Return (X, Y) of the center of cell containing provided text 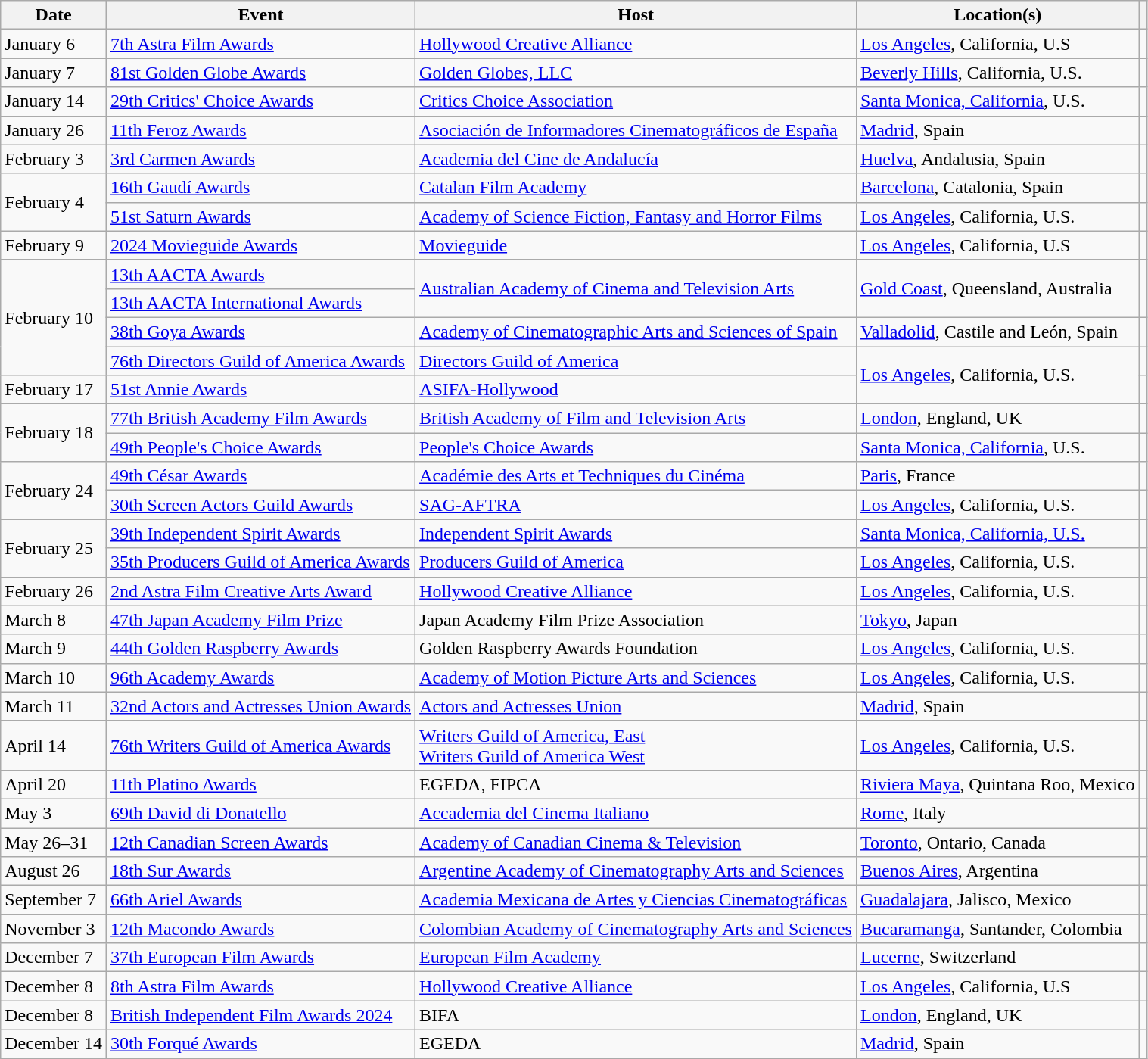
British Academy of Film and Television Arts (636, 419)
February 17 (54, 390)
77th British Academy Film Awards (260, 419)
March 8 (54, 620)
Academy of Cinematographic Arts and Sciences of Spain (636, 332)
April 14 (54, 745)
April 20 (54, 784)
November 3 (54, 929)
76th Directors Guild of America Awards (260, 361)
38th Goya Awards (260, 332)
29th Critics' Choice Awards (260, 101)
February 3 (54, 159)
Colombian Academy of Cinematography Arts and Sciences (636, 929)
Lucerne, Switzerland (997, 958)
2nd Astra Film Creative Arts Award (260, 591)
SAG-AFTRA (636, 505)
Golden Raspberry Awards Foundation (636, 649)
35th Producers Guild of America Awards (260, 562)
Valladolid, Castile and León, Spain (997, 332)
81st Golden Globe Awards (260, 73)
February 26 (54, 591)
76th Writers Guild of America Awards (260, 745)
December 7 (54, 958)
16th Gaudí Awards (260, 188)
Huelva, Andalusia, Spain (997, 159)
Toronto, Ontario, Canada (997, 843)
December 14 (54, 1044)
Japan Academy Film Prize Association (636, 620)
Academia del Cine de Andalucía (636, 159)
2024 Movieguide Awards (260, 245)
49th People's Choice Awards (260, 447)
Tokyo, Japan (997, 620)
Catalan Film Academy (636, 188)
Actors and Actresses Union (636, 706)
European Film Academy (636, 958)
Writers Guild of America, EastWriters Guild of America West (636, 745)
Academy of Motion Picture Arts and Sciences (636, 677)
August 26 (54, 871)
Producers Guild of America (636, 562)
Movieguide (636, 245)
66th Ariel Awards (260, 900)
Date (54, 15)
12th Macondo Awards (260, 929)
British Independent Film Awards 2024 (260, 1015)
96th Academy Awards (260, 677)
January 26 (54, 130)
Barcelona, Catalonia, Spain (997, 188)
Beverly Hills, California, U.S. (997, 73)
March 10 (54, 677)
32nd Actors and Actresses Union Awards (260, 706)
Gold Coast, Queensland, Australia (997, 288)
30th Forqué Awards (260, 1044)
11th Platino Awards (260, 784)
March 9 (54, 649)
EGEDA (636, 1044)
March 11 (54, 706)
EGEDA, FIPCA (636, 784)
8th Astra Film Awards (260, 986)
Host (636, 15)
13th AACTA Awards (260, 274)
Bucaramanga, Santander, Colombia (997, 929)
Argentine Academy of Cinematography Arts and Sciences (636, 871)
39th Independent Spirit Awards (260, 534)
February 18 (54, 433)
Accademia del Cinema Italiano (636, 813)
January 7 (54, 73)
Critics Choice Association (636, 101)
September 7 (54, 900)
Golden Globes, LLC (636, 73)
February 4 (54, 202)
Paris, France (997, 476)
47th Japan Academy Film Prize (260, 620)
BIFA (636, 1015)
February 9 (54, 245)
May 26–31 (54, 843)
69th David di Donatello (260, 813)
Buenos Aires, Argentina (997, 871)
People's Choice Awards (636, 447)
51st Annie Awards (260, 390)
February 10 (54, 317)
Directors Guild of America (636, 361)
49th César Awards (260, 476)
Académie des Arts et Techniques du Cinéma (636, 476)
Guadalajara, Jalisco, Mexico (997, 900)
30th Screen Actors Guild Awards (260, 505)
Event (260, 15)
51st Saturn Awards (260, 216)
Asociación de Informadores Cinematográficos de España (636, 130)
January 14 (54, 101)
January 6 (54, 44)
Academia Mexicana de Artes y Ciencias Cinematográficas (636, 900)
Riviera Maya, Quintana Roo, Mexico (997, 784)
11th Feroz Awards (260, 130)
18th Sur Awards (260, 871)
February 24 (54, 491)
12th Canadian Screen Awards (260, 843)
37th European Film Awards (260, 958)
February 25 (54, 548)
Academy of Science Fiction, Fantasy and Horror Films (636, 216)
3rd Carmen Awards (260, 159)
13th AACTA International Awards (260, 303)
Independent Spirit Awards (636, 534)
44th Golden Raspberry Awards (260, 649)
Rome, Italy (997, 813)
Location(s) (997, 15)
Australian Academy of Cinema and Television Arts (636, 288)
7th Astra Film Awards (260, 44)
May 3 (54, 813)
ASIFA-Hollywood (636, 390)
Academy of Canadian Cinema & Television (636, 843)
